Detect which cell encompasses the target text, then output its (X, Y) center coordinate. 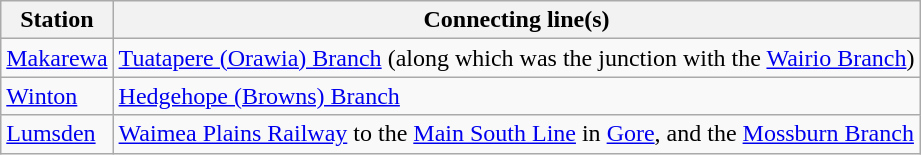
Lumsden (57, 134)
Hedgehope (Browns) Branch (516, 96)
Waimea Plains Railway to the Main South Line in Gore, and the Mossburn Branch (516, 134)
Makarewa (57, 58)
Tuatapere (Orawia) Branch (along which was the junction with the Wairio Branch) (516, 58)
Winton (57, 96)
Station (57, 20)
Connecting line(s) (516, 20)
